Identify which cell holds the provided text, then report its [x, y] central coordinate. 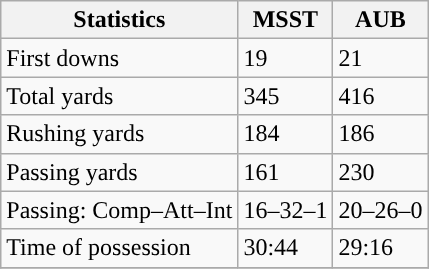
30:44 [286, 248]
Statistics [120, 20]
Total yards [120, 96]
416 [380, 96]
19 [286, 58]
AUB [380, 20]
First downs [120, 58]
Passing yards [120, 172]
161 [286, 172]
MSST [286, 20]
21 [380, 58]
Rushing yards [120, 134]
345 [286, 96]
186 [380, 134]
Passing: Comp–Att–Int [120, 210]
16–32–1 [286, 210]
230 [380, 172]
184 [286, 134]
20–26–0 [380, 210]
29:16 [380, 248]
Time of possession [120, 248]
